Scan for the cell matching the given text and deliver its (x, y) coordinate at center. 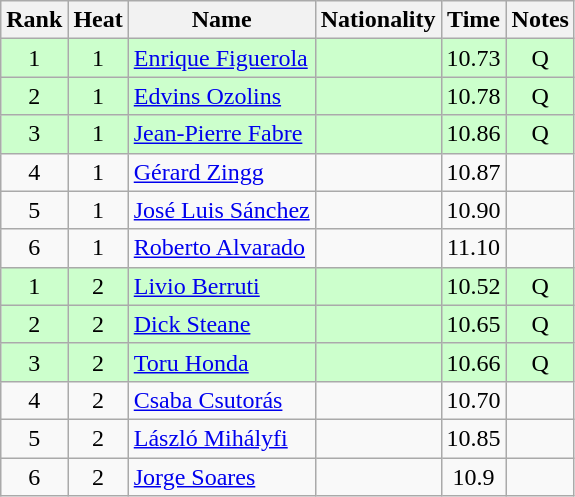
Livio Berruti (222, 286)
10.70 (474, 400)
10.90 (474, 210)
11.10 (474, 248)
10.52 (474, 286)
Jorge Soares (222, 477)
Nationality (378, 20)
Toru Honda (222, 362)
José Luis Sánchez (222, 210)
Dick Steane (222, 324)
Edvins Ozolins (222, 96)
10.65 (474, 324)
Gérard Zingg (222, 172)
10.73 (474, 58)
10.66 (474, 362)
10.9 (474, 477)
Time (474, 20)
10.85 (474, 438)
Notes (540, 20)
Jean-Pierre Fabre (222, 134)
Roberto Alvarado (222, 248)
Enrique Figuerola (222, 58)
László Mihályfi (222, 438)
10.78 (474, 96)
Name (222, 20)
Rank (34, 20)
10.87 (474, 172)
Csaba Csutorás (222, 400)
Heat (98, 20)
10.86 (474, 134)
